For the text-containing cell, return its midpoint in [X, Y] coordinate format. 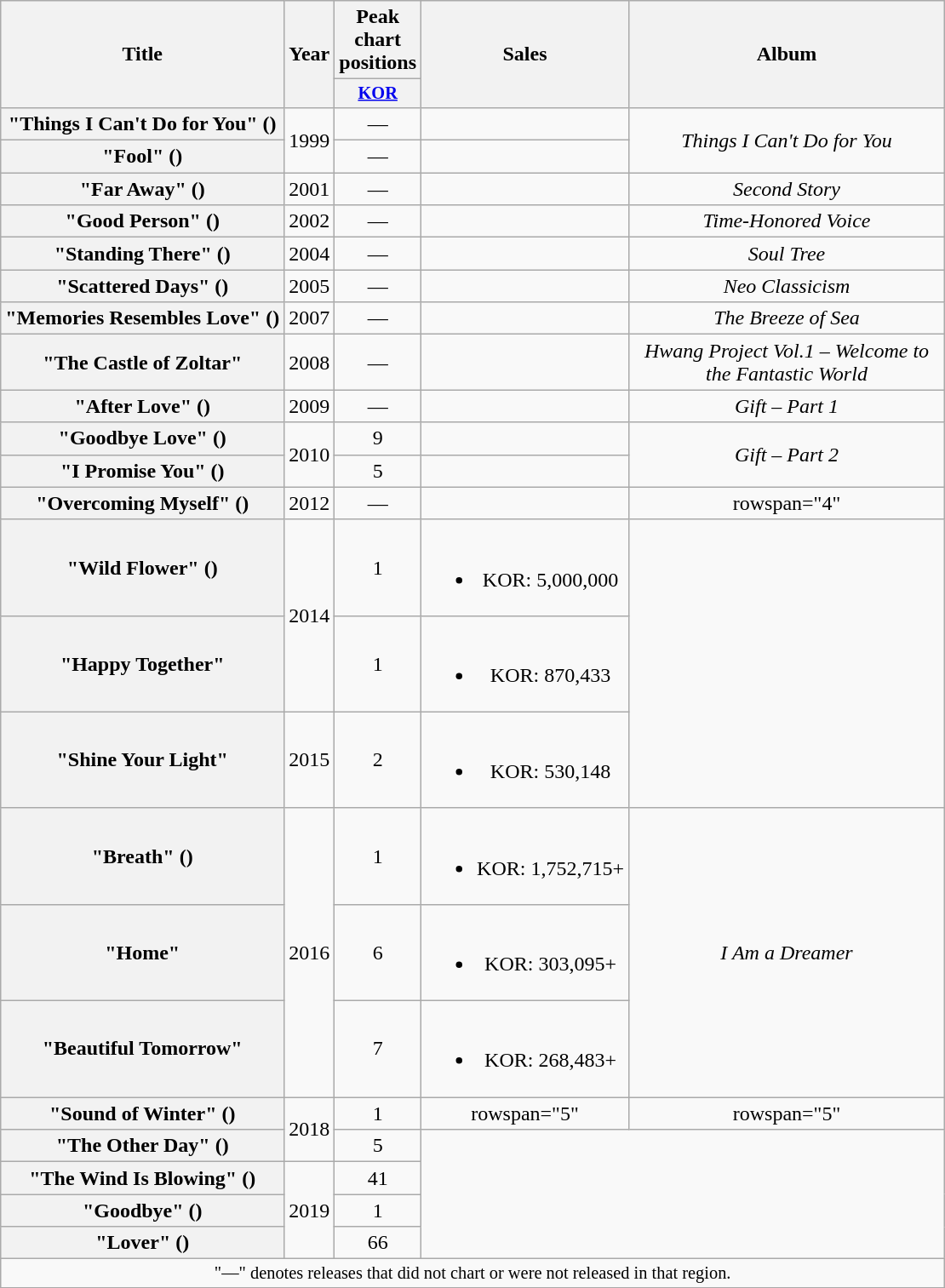
"Shine Your Light" [143, 759]
"The Wind Is Blowing" () [143, 1178]
6 [378, 952]
"Good Person" () [143, 221]
"Far Away" () [143, 189]
Hwang Project Vol.1 – Welcome to the Fantastic World [787, 363]
Year [310, 54]
9 [378, 438]
2012 [310, 503]
"Memories Resembles Love" () [143, 318]
"Breath" () [143, 856]
"Goodbye" () [143, 1211]
KOR [378, 94]
2008 [310, 363]
2001 [310, 189]
1999 [310, 140]
"Overcoming Myself" () [143, 503]
Title [143, 54]
2004 [310, 254]
I Am a Dreamer [787, 952]
2018 [310, 1130]
Neo Classicism [787, 286]
Second Story [787, 189]
Gift – Part 1 [787, 406]
KOR: 268,483+ [525, 1049]
The Breeze of Sea [787, 318]
Album [787, 54]
2005 [310, 286]
Things I Can't Do for You [787, 140]
2015 [310, 759]
2002 [310, 221]
"I Promise You" () [143, 471]
Sales [525, 54]
KOR: 303,095+ [525, 952]
"Standing There" () [143, 254]
"After Love" () [143, 406]
"Lover" () [143, 1243]
KOR: 1,752,715+ [525, 856]
rowspan="4" [787, 503]
2007 [310, 318]
"Wild Flower" () [143, 567]
"Happy Together" [143, 664]
2009 [310, 406]
"Beautiful Tomorrow" [143, 1049]
"—" denotes releases that did not chart or were not released in that region. [473, 1274]
41 [378, 1178]
2 [378, 759]
7 [378, 1049]
"Goodbye Love" () [143, 438]
2019 [310, 1211]
2010 [310, 455]
"The Other Day" () [143, 1146]
Peak chart positions [378, 40]
"Home" [143, 952]
"The Castle of Zoltar" [143, 363]
Gift – Part 2 [787, 455]
"Scattered Days" () [143, 286]
2016 [310, 952]
KOR: 530,148 [525, 759]
Time-Honored Voice [787, 221]
66 [378, 1243]
"Fool" () [143, 157]
"Sound of Winter" () [143, 1113]
KOR: 870,433 [525, 664]
"Things I Can't Do for You" () [143, 123]
Soul Tree [787, 254]
2014 [310, 615]
KOR: 5,000,000 [525, 567]
